Detect which cell encompasses the target text, then output its [X, Y] center coordinate. 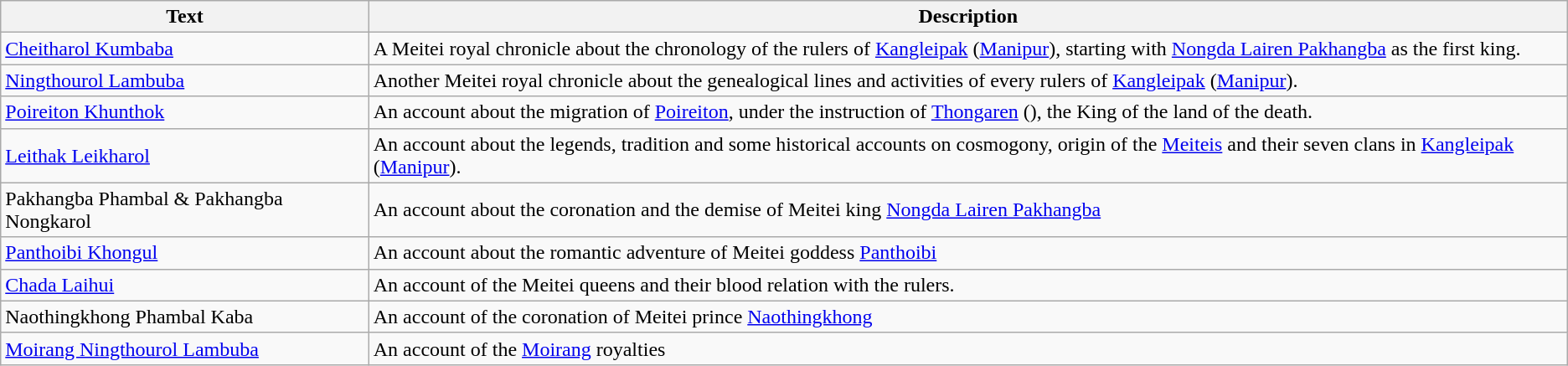
Leithak Leikharol [185, 156]
Moirang Ningthourol Lambuba [185, 348]
Another Meitei royal chronicle about the genealogical lines and activities of every rulers of Kangleipak (Manipur). [968, 80]
An account about the romantic adventure of Meitei goddess Panthoibi [968, 253]
Description [968, 17]
An account of the Meitei queens and their blood relation with the rulers. [968, 285]
An account about the migration of Poireiton, under the instruction of Thongaren (), the King of the land of the death. [968, 112]
Panthoibi Khongul [185, 253]
Chada Laihui [185, 285]
Text [185, 17]
Cheitharol Kumbaba [185, 49]
Poireiton Khunthok [185, 112]
Naothingkhong Phambal Kaba [185, 317]
Ningthourol Lambuba [185, 80]
An account of the coronation of Meitei prince Naothingkhong [968, 317]
A Meitei royal chronicle about the chronology of the rulers of Kangleipak (Manipur), starting with Nongda Lairen Pakhangba as the first king. [968, 49]
An account of the Moirang royalties [968, 348]
Pakhangba Phambal & Pakhangba Nongkarol [185, 209]
An account about the coronation and the demise of Meitei king Nongda Lairen Pakhangba [968, 209]
